Return (x, y) of the center of cell containing provided text 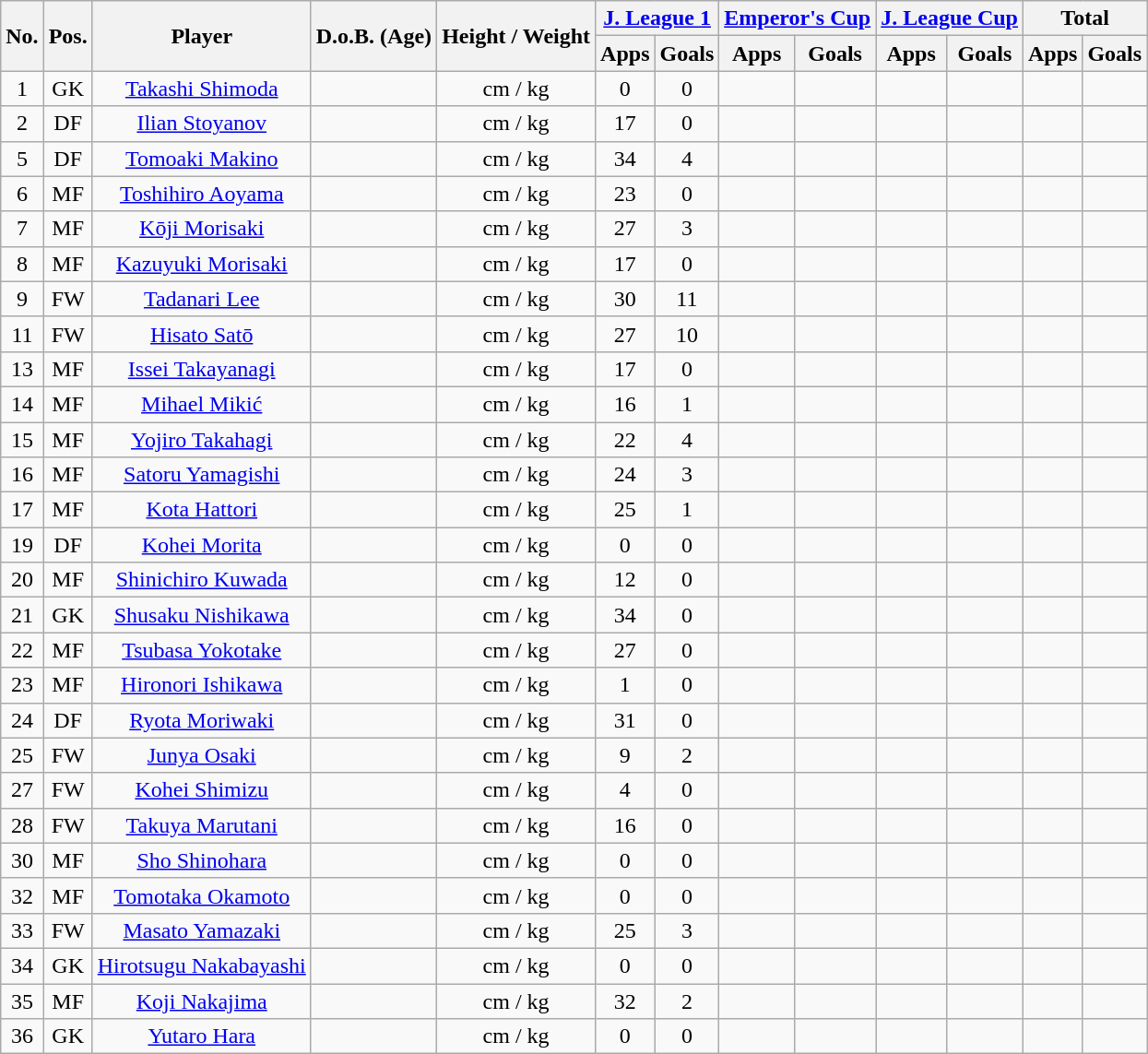
Kōji Morisaki (201, 229)
Ryota Moriwaki (201, 720)
33 (22, 930)
Shinichiro Kuwada (201, 580)
7 (22, 229)
Masato Yamazaki (201, 930)
28 (22, 825)
Player (201, 36)
8 (22, 264)
Tomoaki Makino (201, 159)
20 (22, 580)
Kazuyuki Morisaki (201, 264)
Tomotaka Okamoto (201, 895)
Total (1084, 18)
35 (22, 1001)
Satoru Yamagishi (201, 475)
Takashi Shimoda (201, 89)
Hironori Ishikawa (201, 685)
J. League Cup (950, 18)
D.o.B. (Age) (373, 36)
Junya Osaki (201, 755)
5 (22, 159)
Tsubasa Yokotake (201, 650)
10 (687, 334)
J. League 1 (657, 18)
Pos. (68, 36)
19 (22, 545)
No. (22, 36)
Hisato Satō (201, 334)
Hirotsugu Nakabayashi (201, 965)
Kohei Shimizu (201, 790)
Emperor's Cup (798, 18)
Kohei Morita (201, 545)
Toshihiro Aoyama (201, 194)
Sho Shinohara (201, 860)
21 (22, 615)
Mihael Mikić (201, 404)
Tadanari Lee (201, 299)
Yutaro Hara (201, 1036)
Takuya Marutani (201, 825)
31 (625, 720)
15 (22, 440)
36 (22, 1036)
Height / Weight (516, 36)
Kota Hattori (201, 510)
14 (22, 404)
6 (22, 194)
Yojiro Takahagi (201, 440)
Shusaku Nishikawa (201, 615)
Ilian Stoyanov (201, 124)
Issei Takayanagi (201, 369)
13 (22, 369)
Koji Nakajima (201, 1001)
12 (625, 580)
